Pinpoint the cell where the given text exists, returning its (X, Y) midpoint coordinate. 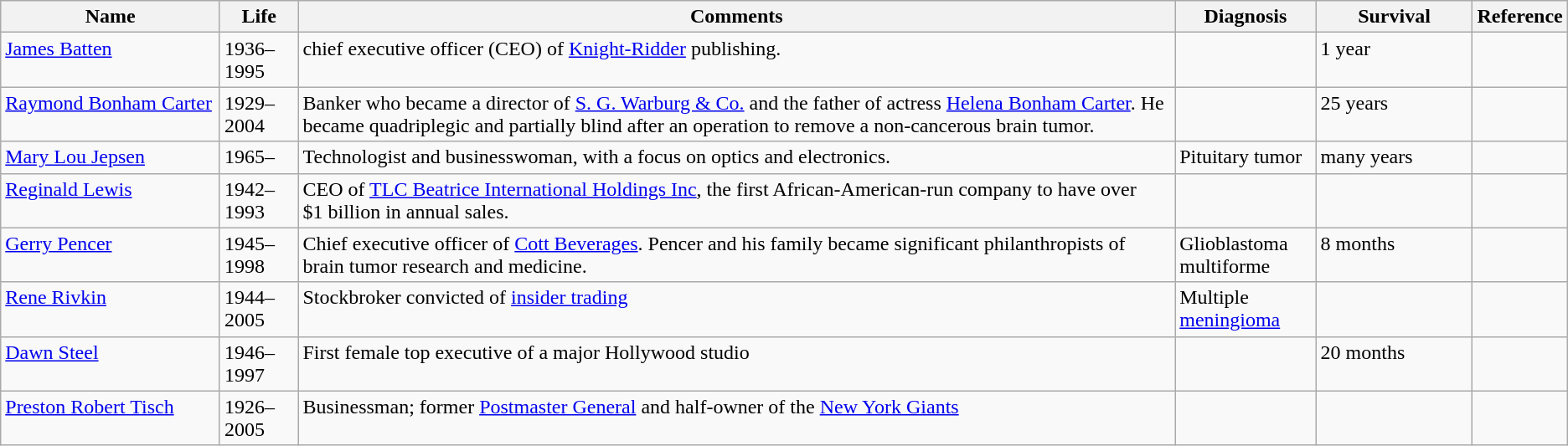
1944–2005 (258, 310)
First female top executive of a major Hollywood studio (737, 363)
1 year (1394, 60)
Raymond Bonham Carter (111, 114)
Name (111, 17)
many years (1394, 157)
Dawn Steel (111, 363)
25 years (1394, 114)
Life (258, 17)
1945–1998 (258, 254)
Diagnosis (1246, 17)
Comments (737, 17)
8 months (1394, 254)
1929–2004 (258, 114)
Gerry Pencer (111, 254)
Reginald Lewis (111, 201)
Businessman; former Postmaster General and half-owner of the New York Giants (737, 418)
Mary Lou Jepsen (111, 157)
Preston Robert Tisch (111, 418)
CEO of TLC Beatrice International Holdings Inc, the first African-American-run company to have over $1 billion in annual sales. (737, 201)
Multiple meningioma (1246, 310)
Glioblastoma multiforme (1246, 254)
1936–1995 (258, 60)
chief executive officer (CEO) of Knight-Ridder publishing. (737, 60)
Stockbroker convicted of insider trading (737, 310)
Rene Rivkin (111, 310)
Technologist and businesswoman, with a focus on optics and electronics. (737, 157)
1926–2005 (258, 418)
20 months (1394, 363)
Survival (1394, 17)
Pituitary tumor (1246, 157)
1965– (258, 157)
James Batten (111, 60)
1942–1993 (258, 201)
Reference (1519, 17)
1946–1997 (258, 363)
Chief executive officer of Cott Beverages. Pencer and his family became significant philanthropists of brain tumor research and medicine. (737, 254)
